Determine the [x, y] coordinate at the center of the cell enclosing the given text.  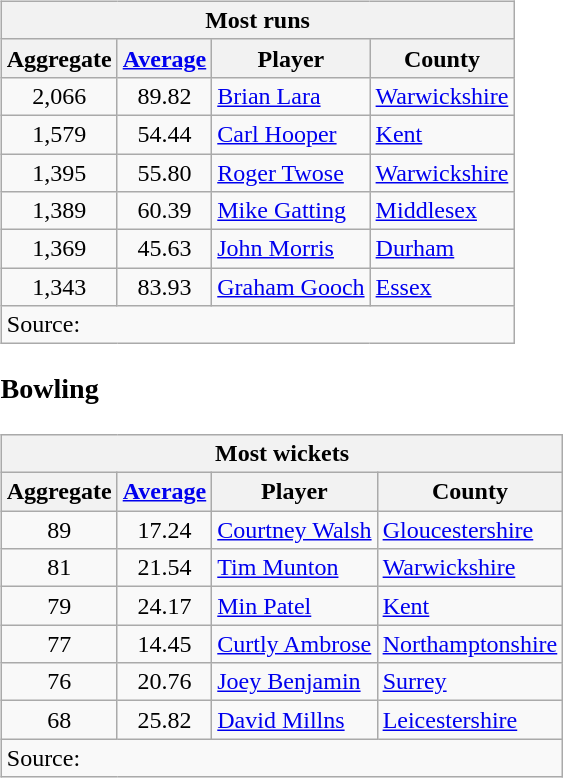
89 [59, 530]
54.44 [164, 134]
17.24 [164, 530]
68 [59, 720]
89.82 [164, 96]
Courtney Walsh [294, 530]
1,369 [59, 249]
Essex [442, 287]
Tim Munton [294, 568]
25.82 [164, 720]
79 [59, 606]
60.39 [164, 211]
Joey Benjamin [294, 682]
Most wickets [282, 453]
77 [59, 644]
Graham Gooch [291, 287]
20.76 [164, 682]
Min Patel [294, 606]
1,579 [59, 134]
83.93 [164, 287]
Gloucestershire [470, 530]
Northamptonshire [470, 644]
Curtly Ambrose [294, 644]
81 [59, 568]
Surrey [470, 682]
24.17 [164, 606]
1,395 [59, 173]
Most runs [258, 20]
14.45 [164, 644]
Leicestershire [470, 720]
76 [59, 682]
55.80 [164, 173]
1,343 [59, 287]
Mike Gatting [291, 211]
21.54 [164, 568]
Brian Lara [291, 96]
45.63 [164, 249]
Middlesex [442, 211]
John Morris [291, 249]
1,389 [59, 211]
Roger Twose [291, 173]
Durham [442, 249]
2,066 [59, 96]
Carl Hooper [291, 134]
David Millns [294, 720]
